Provide the (x, y) coordinate of the cell's center where the given text is located.  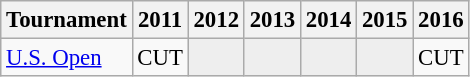
2012 (216, 20)
Tournament (66, 20)
2013 (272, 20)
U.S. Open (66, 58)
2011 (160, 20)
2015 (385, 20)
2016 (441, 20)
2014 (328, 20)
